Provide the (X, Y) coordinate of the cell's center where the given text is located.  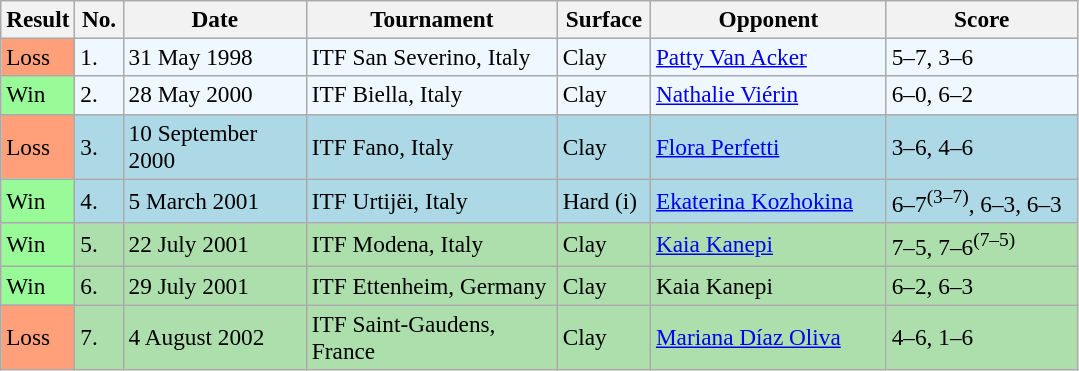
ITF Fano, Italy (432, 146)
29 July 2001 (214, 285)
Opponent (769, 19)
ITF Saint-Gaudens, France (432, 336)
3. (99, 146)
Patty Van Acker (769, 57)
Surface (604, 19)
1. (99, 57)
3–6, 4–6 (982, 146)
ITF Urtijëi, Italy (432, 200)
Flora Perfetti (769, 146)
6–0, 6–2 (982, 95)
7. (99, 336)
31 May 1998 (214, 57)
7–5, 7–6(7–5) (982, 244)
22 July 2001 (214, 244)
Score (982, 19)
2. (99, 95)
4. (99, 200)
Hard (i) (604, 200)
Tournament (432, 19)
Ekaterina Kozhokina (769, 200)
Date (214, 19)
4 August 2002 (214, 336)
Mariana Díaz Oliva (769, 336)
ITF Modena, Italy (432, 244)
5. (99, 244)
ITF San Severino, Italy (432, 57)
5–7, 3–6 (982, 57)
10 September 2000 (214, 146)
4–6, 1–6 (982, 336)
6. (99, 285)
ITF Ettenheim, Germany (432, 285)
ITF Biella, Italy (432, 95)
No. (99, 19)
Nathalie Viérin (769, 95)
6–7(3–7), 6–3, 6–3 (982, 200)
28 May 2000 (214, 95)
Result (38, 19)
5 March 2001 (214, 200)
6–2, 6–3 (982, 285)
